Scan for the cell matching the given text and deliver its [x, y] coordinate at center. 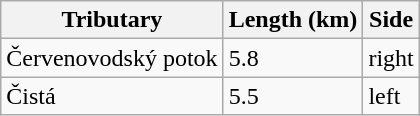
Tributary [112, 20]
right [391, 58]
Čistá [112, 96]
Červenovodský potok [112, 58]
5.8 [293, 58]
Length (km) [293, 20]
Side [391, 20]
left [391, 96]
5.5 [293, 96]
